Locate the cell with the specified text and output its [X, Y] center coordinate. 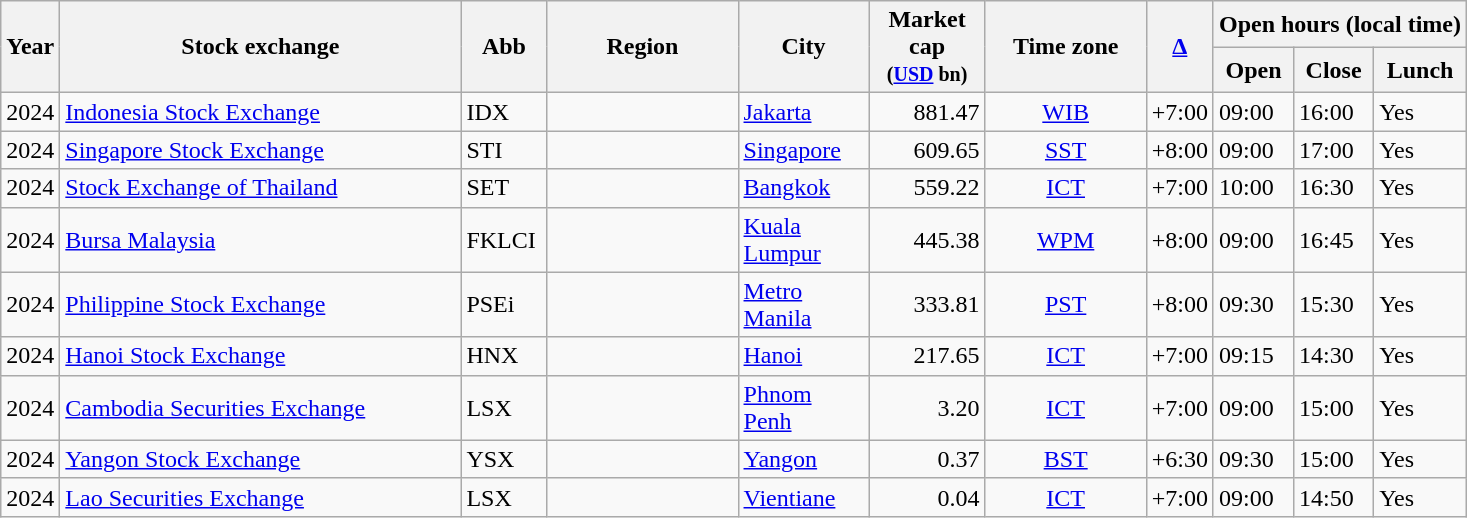
Region [642, 47]
Δ [1180, 47]
Stock exchange [260, 47]
FKLCI [504, 240]
10:00 [1253, 188]
Stock Exchange of Thailand [260, 188]
Lao Securities Exchange [260, 497]
Kuala Lumpur [804, 240]
Close [1334, 70]
Yangon Stock Exchange [260, 459]
Year [30, 47]
PST [1066, 304]
Yangon [804, 459]
Bursa Malaysia [260, 240]
Market cap(USD bn) [927, 47]
HNX [504, 356]
0.37 [927, 459]
881.47 [927, 112]
16:45 [1334, 240]
Lunch [1420, 70]
Phnom Penh [804, 408]
Vientiane [804, 497]
WPM [1066, 240]
City [804, 47]
STI [504, 150]
Philippine Stock Exchange [260, 304]
16:30 [1334, 188]
609.65 [927, 150]
15:30 [1334, 304]
Cambodia Securities Exchange [260, 408]
445.38 [927, 240]
Singapore [804, 150]
Hanoi [804, 356]
WIB [1066, 112]
Jakarta [804, 112]
Metro Manila [804, 304]
17:00 [1334, 150]
YSX [504, 459]
0.04 [927, 497]
Abb [504, 47]
PSEi [504, 304]
Open [1253, 70]
217.65 [927, 356]
Singapore Stock Exchange [260, 150]
Indonesia Stock Exchange [260, 112]
14:50 [1334, 497]
Time zone [1066, 47]
559.22 [927, 188]
Bangkok [804, 188]
Hanoi Stock Exchange [260, 356]
333.81 [927, 304]
3.20 [927, 408]
14:30 [1334, 356]
16:00 [1334, 112]
SET [504, 188]
09:15 [1253, 356]
IDX [504, 112]
+6:30 [1180, 459]
BST [1066, 459]
SST [1066, 150]
Open hours (local time) [1340, 24]
